Capture the cell that displays the provided text and extract its [X, Y] central coordinate. 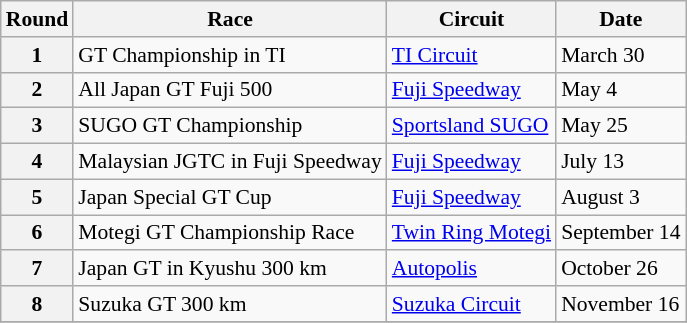
November 16 [620, 304]
May 25 [620, 126]
Suzuka Circuit [472, 304]
Motegi GT Championship Race [230, 233]
September 14 [620, 233]
TI Circuit [472, 55]
1 [38, 55]
Sportsland SUGO [472, 126]
Twin Ring Motegi [472, 233]
Autopolis [472, 269]
Suzuka GT 300 km [230, 304]
8 [38, 304]
7 [38, 269]
2 [38, 90]
Japan Special GT Cup [230, 197]
October 26 [620, 269]
3 [38, 126]
GT Championship in TI [230, 55]
March 30 [620, 55]
5 [38, 197]
Race [230, 19]
May 4 [620, 90]
4 [38, 162]
SUGO GT Championship [230, 126]
Date [620, 19]
6 [38, 233]
August 3 [620, 197]
Round [38, 19]
Circuit [472, 19]
All Japan GT Fuji 500 [230, 90]
July 13 [620, 162]
Japan GT in Kyushu 300 km [230, 269]
Malaysian JGTC in Fuji Speedway [230, 162]
